For the text-containing cell, return its midpoint in (X, Y) coordinate format. 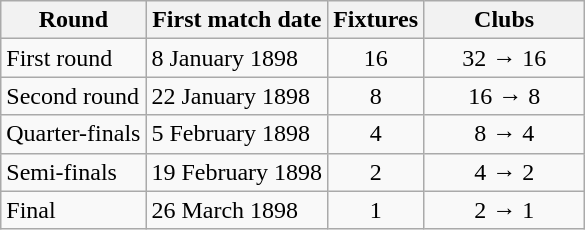
26 March 1898 (237, 210)
19 February 1898 (237, 172)
5 February 1898 (237, 134)
8 → 4 (504, 134)
8 January 1898 (237, 58)
Final (74, 210)
First round (74, 58)
16 → 8 (504, 96)
4 (376, 134)
4 → 2 (504, 172)
Clubs (504, 20)
2 (376, 172)
22 January 1898 (237, 96)
First match date (237, 20)
Fixtures (376, 20)
16 (376, 58)
Quarter-finals (74, 134)
Second round (74, 96)
Round (74, 20)
32 → 16 (504, 58)
1 (376, 210)
8 (376, 96)
Semi-finals (74, 172)
2 → 1 (504, 210)
